Return the [X, Y] coordinate for the center point of the cell that contains the specified text.  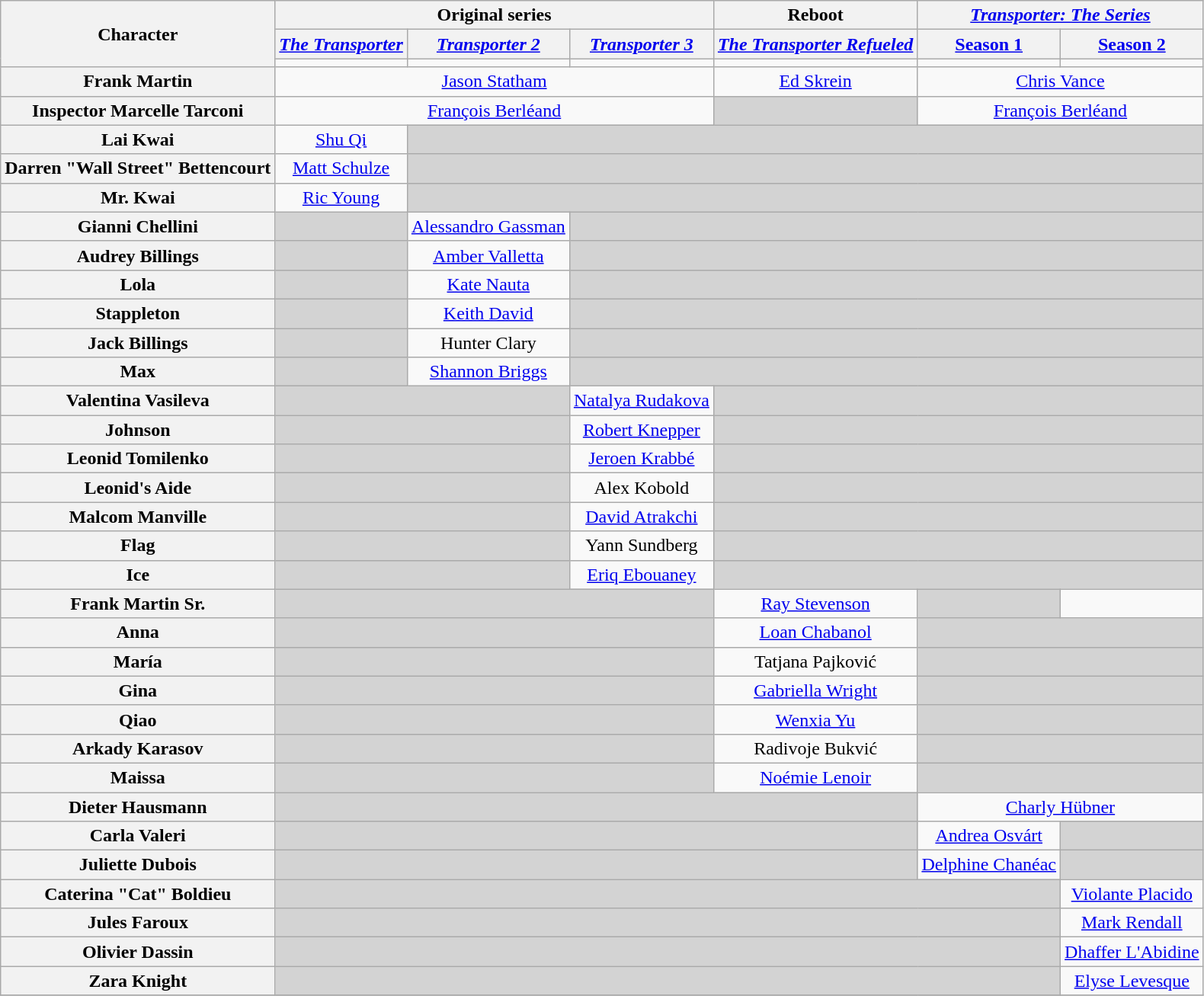
Transporter: The Series [1061, 15]
Shannon Briggs [488, 372]
Jeroen Krabbé [642, 459]
David Atrakchi [642, 517]
Gabriella Wright [815, 690]
Frank Martin [138, 82]
Elyse Levesque [1132, 981]
Caterina "Cat" Boldieu [138, 894]
Hunter Clary [488, 342]
Mark Rendall [1132, 923]
Leonid's Aide [138, 488]
Leonid Tomilenko [138, 459]
Darren "Wall Street" Bettencourt [138, 168]
Ray Stevenson [815, 604]
Stappleton [138, 313]
Lola [138, 284]
Character [138, 34]
Radivoje Bukvić [815, 748]
Charly Hübner [1061, 807]
Jason Statham [495, 82]
Original series [495, 15]
The Transporter [341, 44]
The Transporter Refueled [815, 44]
Violante Placido [1132, 894]
Noémie Lenoir [815, 777]
Gianni Chellini [138, 226]
Gina [138, 690]
Mr. Kwai [138, 197]
Valentina Vasileva [138, 401]
Johnson [138, 430]
Matt Schulze [341, 168]
Robert Knepper [642, 430]
Season 1 [989, 44]
Dieter Hausmann [138, 807]
Dhaffer L'Abidine [1132, 952]
Wenxia Yu [815, 719]
Arkady Karasov [138, 748]
Amber Valletta [488, 255]
María [138, 661]
Reboot [815, 15]
Anna [138, 633]
Frank Martin Sr. [138, 604]
Ed Skrein [815, 82]
Alessandro Gassman [488, 226]
Ice [138, 575]
Delphine Chanéac [989, 865]
Alex Kobold [642, 488]
Max [138, 372]
Carla Valeri [138, 836]
Season 2 [1132, 44]
Ric Young [341, 197]
Transporter 2 [488, 44]
Keith David [488, 313]
Transporter 3 [642, 44]
Kate Nauta [488, 284]
Yann Sundberg [642, 546]
Jules Faroux [138, 923]
Flag [138, 546]
Chris Vance [1061, 82]
Zara Knight [138, 981]
Shu Qi [341, 139]
Lai Kwai [138, 139]
Natalya Rudakova [642, 401]
Maissa [138, 777]
Malcom Manville [138, 517]
Jack Billings [138, 342]
Loan Chabanol [815, 633]
Olivier Dassin [138, 952]
Qiao [138, 719]
Andrea Osvárt [989, 836]
Inspector Marcelle Tarconi [138, 110]
Audrey Billings [138, 255]
Juliette Dubois [138, 865]
Eriq Ebouaney [642, 575]
Tatjana Pajković [815, 661]
